Capture the cell that displays the provided text and extract its [x, y] central coordinate. 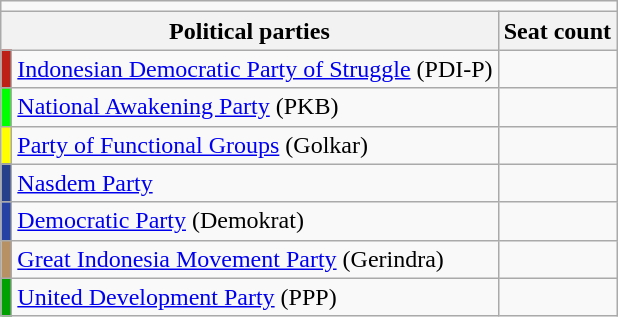
Indonesian Democratic Party of Struggle (PDI-P) [255, 69]
Great Indonesia Movement Party (Gerindra) [255, 259]
Political parties [250, 31]
National Awakening Party (PKB) [255, 107]
Democratic Party (Demokrat) [255, 221]
United Development Party (PPP) [255, 297]
Seat count [557, 31]
Nasdem Party [255, 183]
Party of Functional Groups (Golkar) [255, 145]
